Pinpoint the cell where the given text exists, returning its (x, y) midpoint coordinate. 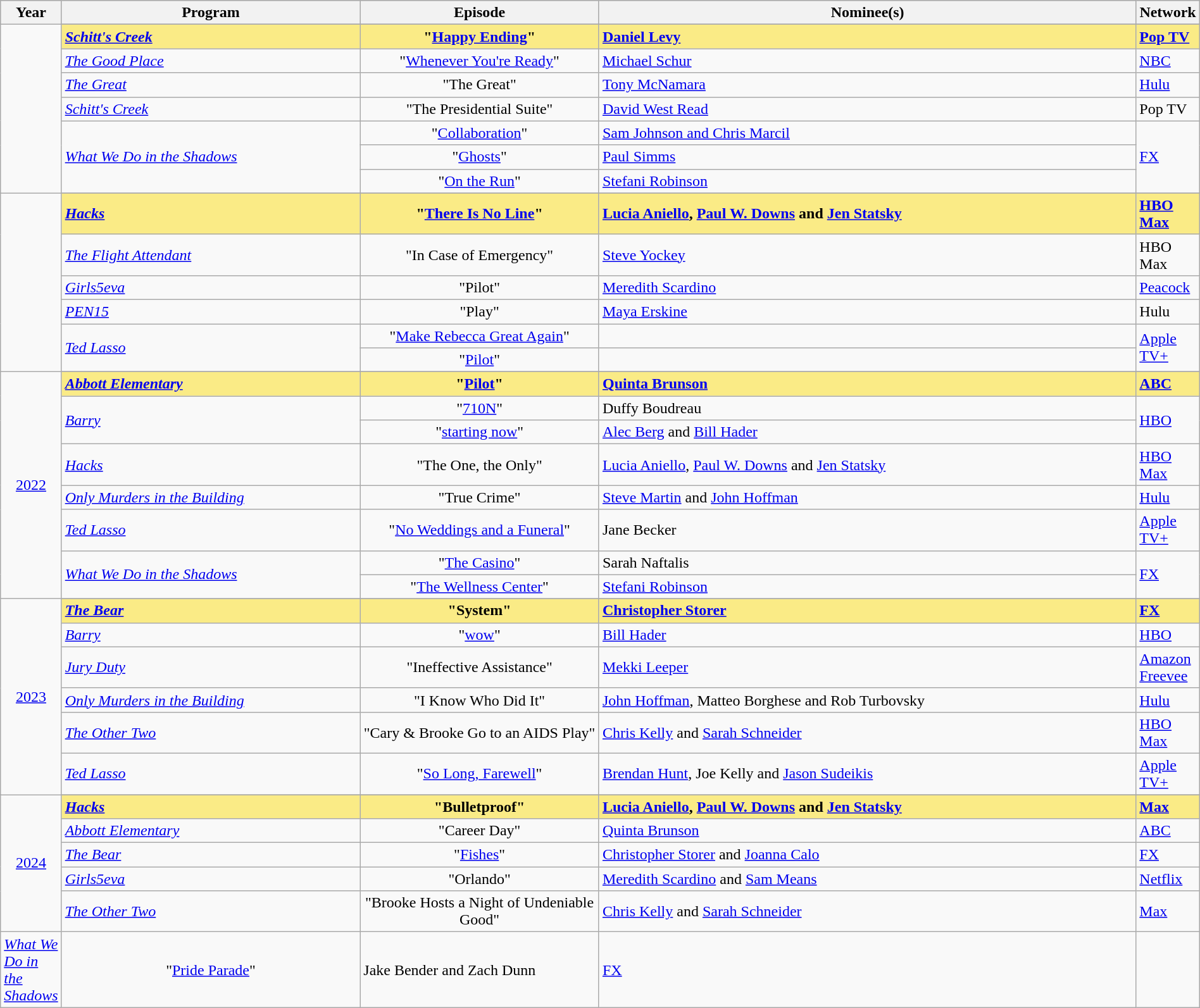
"Ghosts" (480, 157)
Sarah Naftalis (867, 563)
"The Presidential Suite" (480, 109)
"The One, the Only" (480, 464)
Christopher Storer (867, 611)
"I Know Who Did It" (480, 700)
Jane Becker (867, 530)
"Fishes" (480, 855)
Duffy Boudreau (867, 408)
Christopher Storer and Joanna Calo (867, 855)
Tony McNamara (867, 85)
2022 (31, 485)
"Play" (480, 311)
David West Read (867, 109)
"True Crime" (480, 497)
"wow" (480, 635)
Brendan Hunt, Joe Kelly and Jason Sudeikis (867, 773)
Paul Simms (867, 157)
"There Is No Line" (480, 214)
Bill Hader (867, 635)
"Cary & Brooke Go to an AIDS Play" (480, 733)
Peacock (1168, 287)
Nominee(s) (867, 13)
"On the Run" (480, 181)
"Make Rebecca Great Again" (480, 336)
Program (211, 13)
PEN15 (211, 311)
"Brooke Hosts a Night of Undeniable Good" (480, 911)
John Hoffman, Matteo Borghese and Rob Turbovsky (867, 700)
"The Wellness Center" (480, 587)
"So Long, Farewell" (480, 773)
Jake Bender and Zach Dunn (480, 969)
Steve Yockey (867, 254)
NBC (1168, 61)
"Bulletproof" (480, 807)
"System" (480, 611)
"starting now" (480, 432)
Jury Duty (211, 667)
Daniel Levy (867, 37)
Year (31, 13)
2024 (31, 863)
"Ineffective Assistance" (480, 667)
Sam Johnson and Chris Marcil (867, 133)
Mekki Leeper (867, 667)
The Flight Attendant (211, 254)
Episode (480, 13)
Michael Schur (867, 61)
Maya Erskine (867, 311)
"No Weddings and a Funeral" (480, 530)
"Happy Ending" (480, 37)
"710N" (480, 408)
"Whenever You're Ready" (480, 61)
"Orlando" (480, 879)
"Career Day" (480, 831)
"The Casino" (480, 563)
2023 (31, 696)
Alec Berg and Bill Hader (867, 432)
"In Case of Emergency" (480, 254)
Meredith Scardino and Sam Means (867, 879)
"Pride Parade" (211, 969)
Amazon Freevee (1168, 667)
"The Great" (480, 85)
"Collaboration" (480, 133)
The Great (211, 85)
Network (1168, 13)
The Good Place (211, 61)
Netflix (1168, 879)
Meredith Scardino (867, 287)
Steve Martin and John Hoffman (867, 497)
